Detect which cell encompasses the target text, then output its [X, Y] center coordinate. 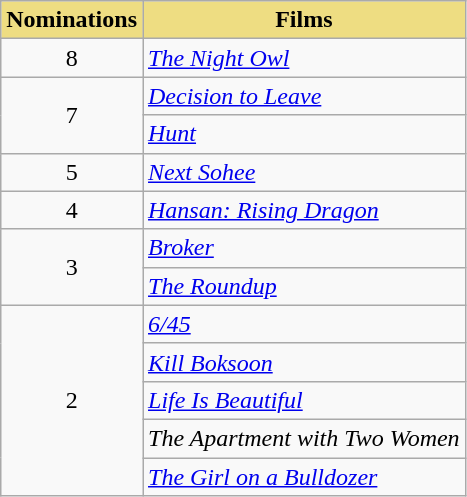
Kill Boksoon [304, 362]
3 [72, 267]
6/45 [304, 324]
Hunt [304, 134]
5 [72, 172]
Films [304, 20]
The Apartment with Two Women [304, 438]
Hansan: Rising Dragon [304, 210]
The Roundup [304, 286]
Broker [304, 248]
Decision to Leave [304, 96]
8 [72, 58]
Next Sohee [304, 172]
7 [72, 115]
4 [72, 210]
The Girl on a Bulldozer [304, 477]
Nominations [72, 20]
The Night Owl [304, 58]
Life Is Beautiful [304, 400]
2 [72, 400]
